Detect which cell encompasses the target text, then output its [X, Y] center coordinate. 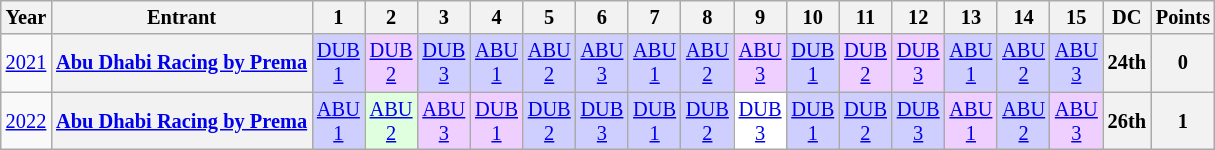
Entrant [182, 17]
8 [708, 17]
2022 [26, 121]
7 [654, 17]
11 [866, 17]
26th [1127, 121]
3 [444, 17]
14 [1024, 17]
5 [550, 17]
12 [918, 17]
9 [760, 17]
0 [1183, 63]
2 [392, 17]
6 [602, 17]
24th [1127, 63]
DC [1127, 17]
Points [1183, 17]
10 [812, 17]
Year [26, 17]
4 [496, 17]
13 [972, 17]
15 [1076, 17]
2021 [26, 63]
